Pinpoint the cell where the given text exists, returning its [x, y] midpoint coordinate. 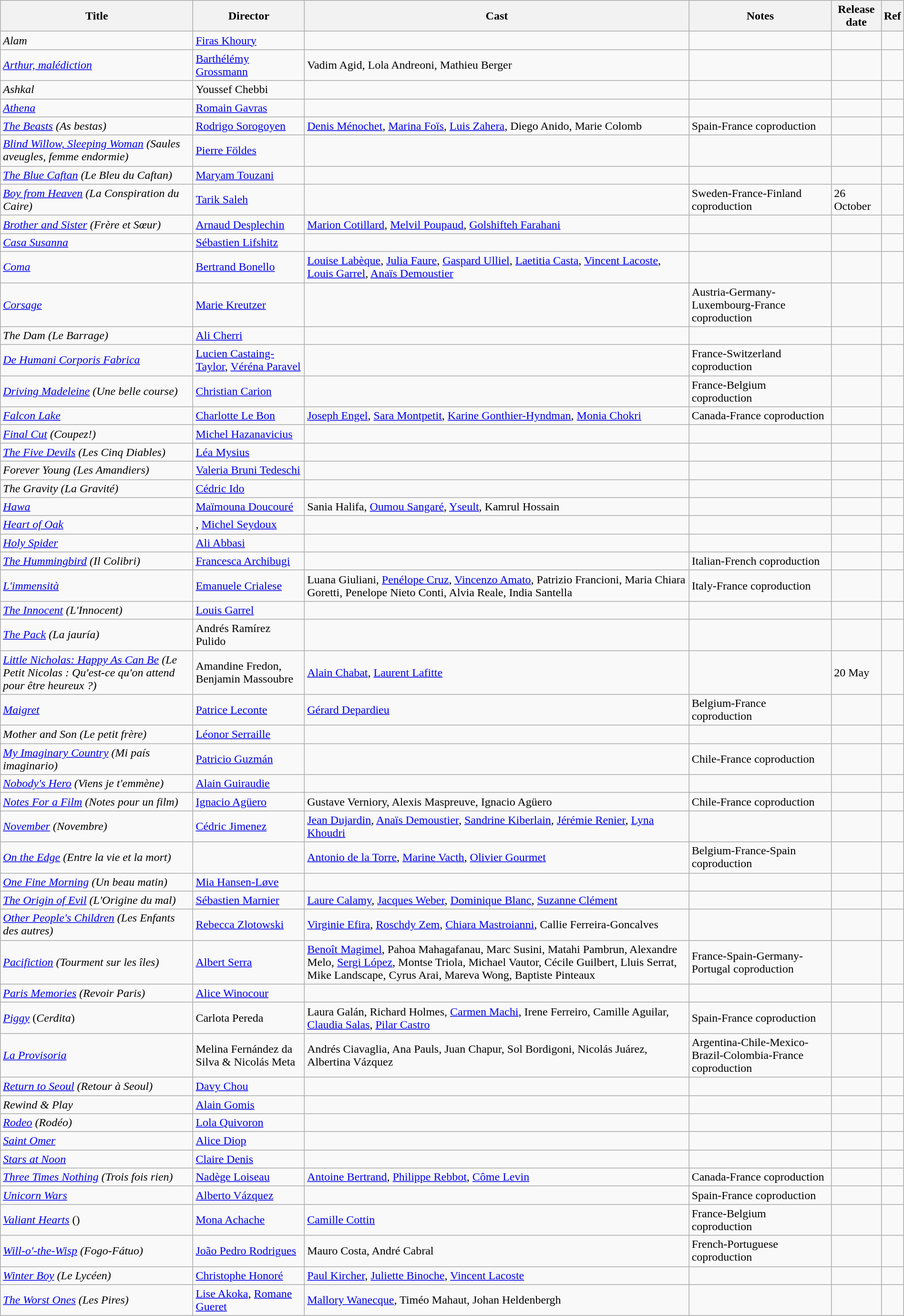
Will-o'-the-Wisp (Fogo-Fátuo) [97, 1251]
De Humani Corporis Fabrica [97, 361]
Little Nicholas: Happy As Can Be (Le Petit Nicolas : Qu'est-ce qu'on attend pour être heureux ?) [97, 673]
Valeria Bruni Tedeschi [249, 470]
Youssef Chebbi [249, 90]
Tarik Saleh [249, 199]
26 October [856, 199]
Andrés Ciavaglia, Ana Pauls, Juan Chapur, Sol Bordigoni, Nicolás Juárez, Albertina Vázquez [497, 1055]
Marion Cotillard, Melvil Poupaud, Golshifteh Farahani [497, 224]
Title [97, 16]
Antonio de la Torre, Marine Vacth, Olivier Gourmet [497, 858]
Forever Young (Les Amandiers) [97, 470]
Maïmouna Doucouré [249, 507]
Firas Khoury [249, 41]
L'immensità [97, 586]
Ali Cherri [249, 336]
Claire Denis [249, 1159]
Carlota Pereda [249, 1018]
Mona Achache [249, 1220]
Alain Gomis [249, 1104]
Driving Madeleine (Une belle course) [97, 391]
Alberto Vázquez [249, 1195]
Melina Fernández da Silva & Nicolás Meta [249, 1055]
Léa Mysius [249, 452]
My Imaginary Country (Mi país imaginario) [97, 759]
The Pack (La jauría) [97, 634]
November (Novembre) [97, 826]
Jean Dujardin, Anaïs Demoustier, Sandrine Kiberlain, Jérémie Renier, Lyna Khoudri [497, 826]
Paris Memories (Revoir Paris) [97, 993]
Marie Kreutzer [249, 304]
The Five Devils (Les Cinq Diables) [97, 452]
Lola Quivoron [249, 1123]
Denis Ménochet, Marina Foïs, Luis Zahera, Diego Anido, Marie Colomb [497, 126]
Heart of Oak [97, 525]
Maigret [97, 710]
Arthur, malédiction [97, 65]
Gustave Verniory, Alexis Maspreuve, Ignacio Agüero [497, 802]
Boy from Heaven (La Conspiration du Caire) [97, 199]
The Blue Caftan (Le Bleu du Caftan) [97, 175]
Rebecca Zlotowski [249, 924]
Ali Abbasi [249, 543]
Pacifiction (Tourment sur les îles) [97, 962]
The Innocent (L'Innocent) [97, 610]
Amandine Fredon, Benjamin Massoubre [249, 673]
Rodrigo Sorogoyen [249, 126]
Gérard Depardieu [497, 710]
Andrés Ramírez Pulido [249, 634]
Alice Diop [249, 1141]
Francesca Archibugi [249, 561]
Sania Halifa, Oumou Sangaré, Yseult, Kamrul Hossain [497, 507]
Lucien Castaing-Taylor, Véréna Paravel [249, 361]
Romain Gavras [249, 108]
Virginie Efira, Roschdy Zem, Chiara Mastroianni, Callie Ferreira-Goncalves [497, 924]
Christian Carion [249, 391]
On the Edge (Entre la vie et la mort) [97, 858]
Austria-Germany-Luxembourg-France coproduction [760, 304]
Blind Willow, Sleeping Woman (Saules aveugles, femme endormie) [97, 151]
Italy-France coproduction [760, 586]
Other People's Children (Les Enfants des autres) [97, 924]
Mauro Costa, André Cabral [497, 1251]
Three Times Nothing (Trois fois rien) [97, 1177]
Ashkal [97, 90]
20 May [856, 673]
Hawa [97, 507]
Laura Galán, Richard Holmes, Carmen Machi, Irene Ferreiro, Camille Aguilar, Claudia Salas, Pilar Castro [497, 1018]
Release date [856, 16]
Piggy (Cerdita) [97, 1018]
Sébastien Lifshitz [249, 242]
One Fine Morning (Un beau matin) [97, 882]
Joseph Engel, Sara Montpetit, Karine Gonthier-Hyndman, Monia Chokri [497, 416]
The Hummingbird (Il Colibri) [97, 561]
João Pedro Rodrigues [249, 1251]
The Dam (Le Barrage) [97, 336]
Emanuele Crialese [249, 586]
Alain Chabat, Laurent Lafitte [497, 673]
Laure Calamy, Jacques Weber, Dominique Blanc, Suzanne Clément [497, 900]
Mia Hansen-Løve [249, 882]
Pierre Földes [249, 151]
Notes For a Film (Notes pour un film) [97, 802]
Notes [760, 16]
Louise Labèque, Julia Faure, Gaspard Ulliel, Laetitia Casta, Vincent Lacoste, Louis Garrel, Anaïs Demoustier [497, 267]
Holy Spider [97, 543]
Michel Hazanavicius [249, 434]
Louis Garrel [249, 610]
France-Spain-Germany-Portugal coproduction [760, 962]
Cast [497, 16]
Ref [893, 16]
Cédric Ido [249, 488]
Maryam Touzani [249, 175]
Mother and Son (Le petit frère) [97, 735]
Albert Serra [249, 962]
Valiant Hearts () [97, 1220]
Mallory Wanecque, Timéo Mahaut, Johan Heldenbergh [497, 1300]
Unicorn Wars [97, 1195]
Nadège Loiseau [249, 1177]
Coma [97, 267]
Brother and Sister (Frère et Sœur) [97, 224]
Christophe Honoré [249, 1275]
Falcon Lake [97, 416]
Patricio Guzmán [249, 759]
Cédric Jimenez [249, 826]
Nobody's Hero (Viens je t'emmène) [97, 784]
Alain Guiraudie [249, 784]
Director [249, 16]
Corsage [97, 304]
The Beasts (As bestas) [97, 126]
Rodeo (Rodéo) [97, 1123]
Camille Cottin [497, 1220]
Davy Chou [249, 1086]
La Provisoria [97, 1055]
Athena [97, 108]
Arnaud Desplechin [249, 224]
Argentina-Chile-Mexico-Brazil-Colombia-France coproduction [760, 1055]
Vadim Agid, Lola Andreoni, Mathieu Berger [497, 65]
The Worst Ones (Les Pires) [97, 1300]
Sweden-France-Finland coproduction [760, 199]
Saint Omer [97, 1141]
The Gravity (La Gravité) [97, 488]
Ignacio Agüero [249, 802]
French-Portuguese coproduction [760, 1251]
Patrice Leconte [249, 710]
Belgium-France coproduction [760, 710]
France-Switzerland coproduction [760, 361]
, Michel Seydoux [249, 525]
Alam [97, 41]
Alice Winocour [249, 993]
Bertrand Bonello [249, 267]
Sébastien Marnier [249, 900]
Belgium-France-Spain coproduction [760, 858]
Final Cut (Coupez!) [97, 434]
Charlotte Le Bon [249, 416]
Italian-French coproduction [760, 561]
Casa Susanna [97, 242]
Luana Giuliani, Penélope Cruz, Vincenzo Amato, Patrizio Francioni, Maria Chiara Goretti, Penelope Nieto Conti, Alvia Reale, India Santella [497, 586]
Return to Seoul (Retour à Seoul) [97, 1086]
Barthélémy Grossmann [249, 65]
Rewind & Play [97, 1104]
Stars at Noon [97, 1159]
Winter Boy (Le Lycéen) [97, 1275]
Lise Akoka, Romane Gueret [249, 1300]
Antoine Bertrand, Philippe Rebbot, Côme Levin [497, 1177]
Paul Kircher, Juliette Binoche, Vincent Lacoste [497, 1275]
The Origin of Evil (L'Origine du mal) [97, 900]
Léonor Serraille [249, 735]
